Identify which cell holds the provided text, then report its (X, Y) central coordinate. 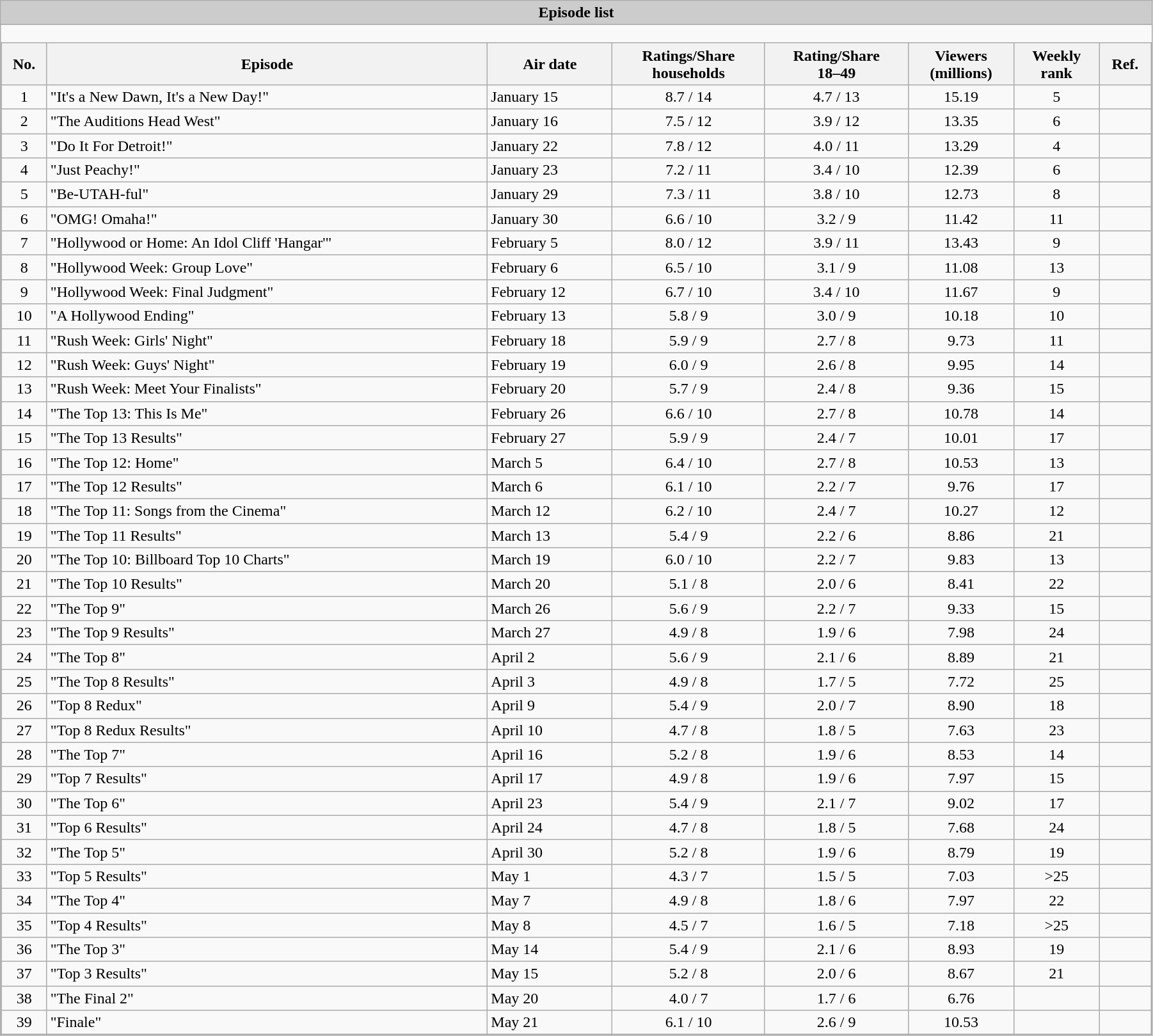
2.1 / 7 (836, 803)
12.73 (961, 195)
2 (24, 121)
10.01 (961, 438)
5.8 / 9 (688, 316)
"Top 7 Results" (267, 779)
"Just Peachy!" (267, 170)
8.7 / 14 (688, 97)
January 30 (550, 219)
36 (24, 950)
January 15 (550, 97)
January 23 (550, 170)
May 15 (550, 974)
7.3 / 11 (688, 195)
7.03 (961, 876)
13.35 (961, 121)
8.79 (961, 852)
"Hollywood Week: Final Judgment" (267, 292)
April 9 (550, 706)
January 29 (550, 195)
"OMG! Omaha!" (267, 219)
8.89 (961, 657)
February 6 (550, 267)
6.4 / 10 (688, 462)
May 20 (550, 998)
5.1 / 8 (688, 584)
7 (24, 243)
9.73 (961, 340)
6.7 / 10 (688, 292)
April 17 (550, 779)
"The Top 8" (267, 657)
2.6 / 8 (836, 365)
13.29 (961, 145)
May 21 (550, 1023)
"Top 6 Results" (267, 827)
7.5 / 12 (688, 121)
4.7 / 13 (836, 97)
4.0 / 7 (688, 998)
March 27 (550, 633)
February 19 (550, 365)
March 12 (550, 511)
2.4 / 8 (836, 389)
1.7 / 6 (836, 998)
3.2 / 9 (836, 219)
March 20 (550, 584)
8.67 (961, 974)
March 26 (550, 609)
Ref. (1125, 64)
7.2 / 11 (688, 170)
Viewers(millions) (961, 64)
"Do It For Detroit!" (267, 145)
"The Top 8 Results" (267, 681)
April 3 (550, 681)
6.5 / 10 (688, 267)
29 (24, 779)
"It's a New Dawn, It's a New Day!" (267, 97)
1.8 / 6 (836, 900)
9.76 (961, 486)
"The Top 13 Results" (267, 438)
February 5 (550, 243)
3.9 / 11 (836, 243)
31 (24, 827)
"Rush Week: Guys' Night" (267, 365)
Weeklyrank (1057, 64)
May 14 (550, 950)
February 18 (550, 340)
"The Top 13: This Is Me" (267, 413)
"Hollywood or Home: An Idol Cliff 'Hangar'" (267, 243)
9.95 (961, 365)
3.8 / 10 (836, 195)
April 23 (550, 803)
37 (24, 974)
10.78 (961, 413)
"The Top 7" (267, 754)
6.0 / 10 (688, 560)
27 (24, 730)
February 27 (550, 438)
6.76 (961, 998)
6.2 / 10 (688, 511)
April 30 (550, 852)
Air date (550, 64)
8.41 (961, 584)
5.7 / 9 (688, 389)
30 (24, 803)
8.93 (961, 950)
January 22 (550, 145)
"The Top 10 Results" (267, 584)
January 16 (550, 121)
6.0 / 9 (688, 365)
Episode (267, 64)
34 (24, 900)
February 26 (550, 413)
8.90 (961, 706)
9.33 (961, 609)
"The Final 2" (267, 998)
10.18 (961, 316)
"Hollywood Week: Group Love" (267, 267)
"The Top 10: Billboard Top 10 Charts" (267, 560)
March 5 (550, 462)
May 1 (550, 876)
11.42 (961, 219)
"Be-UTAH-ful" (267, 195)
February 12 (550, 292)
28 (24, 754)
"The Top 5" (267, 852)
"The Top 4" (267, 900)
"Top 4 Results" (267, 925)
"Finale" (267, 1023)
3.1 / 9 (836, 267)
7.8 / 12 (688, 145)
1 (24, 97)
2.6 / 9 (836, 1023)
7.68 (961, 827)
1.7 / 5 (836, 681)
"The Top 9 Results" (267, 633)
"The Top 12 Results" (267, 486)
February 13 (550, 316)
February 20 (550, 389)
"A Hollywood Ending" (267, 316)
March 13 (550, 536)
April 10 (550, 730)
1.6 / 5 (836, 925)
"The Top 9" (267, 609)
3 (24, 145)
"The Top 11 Results" (267, 536)
39 (24, 1023)
"Top 3 Results" (267, 974)
8.53 (961, 754)
13.43 (961, 243)
1.5 / 5 (836, 876)
7.63 (961, 730)
4.0 / 11 (836, 145)
7.18 (961, 925)
April 24 (550, 827)
"Rush Week: Meet Your Finalists" (267, 389)
"Top 8 Redux Results" (267, 730)
16 (24, 462)
"The Top 3" (267, 950)
8.0 / 12 (688, 243)
"The Top 12: Home" (267, 462)
May 7 (550, 900)
26 (24, 706)
11.67 (961, 292)
8.86 (961, 536)
11.08 (961, 267)
No. (24, 64)
"The Top 11: Songs from the Cinema" (267, 511)
"Rush Week: Girls' Night" (267, 340)
38 (24, 998)
7.98 (961, 633)
9.02 (961, 803)
9.83 (961, 560)
32 (24, 852)
12.39 (961, 170)
20 (24, 560)
35 (24, 925)
"Top 8 Redux" (267, 706)
April 16 (550, 754)
"The Auditions Head West" (267, 121)
7.72 (961, 681)
3.9 / 12 (836, 121)
10.27 (961, 511)
2.0 / 7 (836, 706)
3.0 / 9 (836, 316)
April 2 (550, 657)
Episode list (576, 13)
9.36 (961, 389)
Rating/Share18–49 (836, 64)
15.19 (961, 97)
4.5 / 7 (688, 925)
Ratings/Sharehouseholds (688, 64)
"Top 5 Results" (267, 876)
2.2 / 6 (836, 536)
March 19 (550, 560)
4.3 / 7 (688, 876)
May 8 (550, 925)
"The Top 6" (267, 803)
March 6 (550, 486)
33 (24, 876)
